Scan for the cell matching the given text and deliver its [X, Y] coordinate at center. 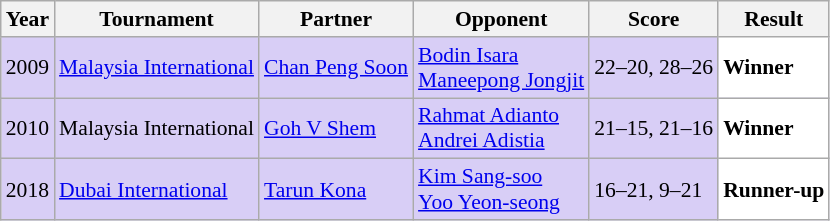
Bodin Isara Maneepong Jongjit [501, 68]
Tournament [156, 19]
16–21, 9–21 [654, 190]
21–15, 21–16 [654, 128]
Chan Peng Soon [336, 68]
Rahmat Adianto Andrei Adistia [501, 128]
Kim Sang-soo Yoo Yeon-seong [501, 190]
2009 [28, 68]
22–20, 28–26 [654, 68]
Partner [336, 19]
2018 [28, 190]
Goh V Shem [336, 128]
Runner-up [774, 190]
Year [28, 19]
Opponent [501, 19]
Score [654, 19]
Dubai International [156, 190]
2010 [28, 128]
Tarun Kona [336, 190]
Result [774, 19]
